Find where the given text appears and provide that cell's center as [X, Y] coordinate. 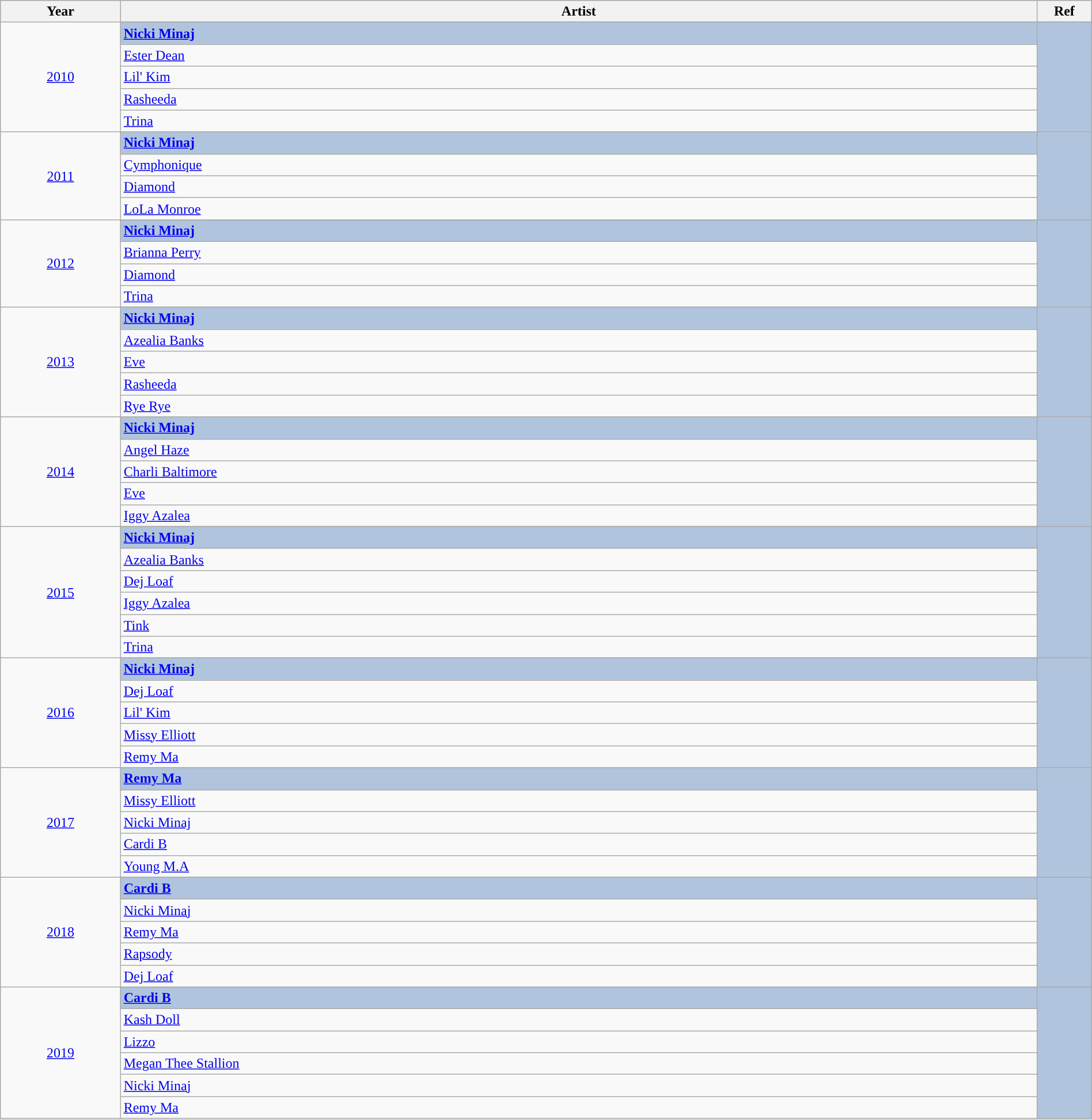
Kash Doll [578, 1020]
2016 [60, 713]
Megan Thee Stallion [578, 1064]
2015 [60, 592]
Cymphonique [578, 165]
2012 [60, 263]
2018 [60, 932]
2013 [60, 362]
Ester Dean [578, 55]
Young M.A [578, 866]
2011 [60, 176]
Tink [578, 625]
Ref [1064, 12]
Angel Haze [578, 450]
Charli Baltimore [578, 472]
2010 [60, 77]
Rapsody [578, 954]
2019 [60, 1053]
Brianna Perry [578, 252]
Lizzo [578, 1042]
Rye Rye [578, 406]
Year [60, 12]
LoLa Monroe [578, 208]
Artist [578, 12]
2014 [60, 472]
2017 [60, 822]
